Output the [X, Y] coordinate of the center of the cell containing the given text.  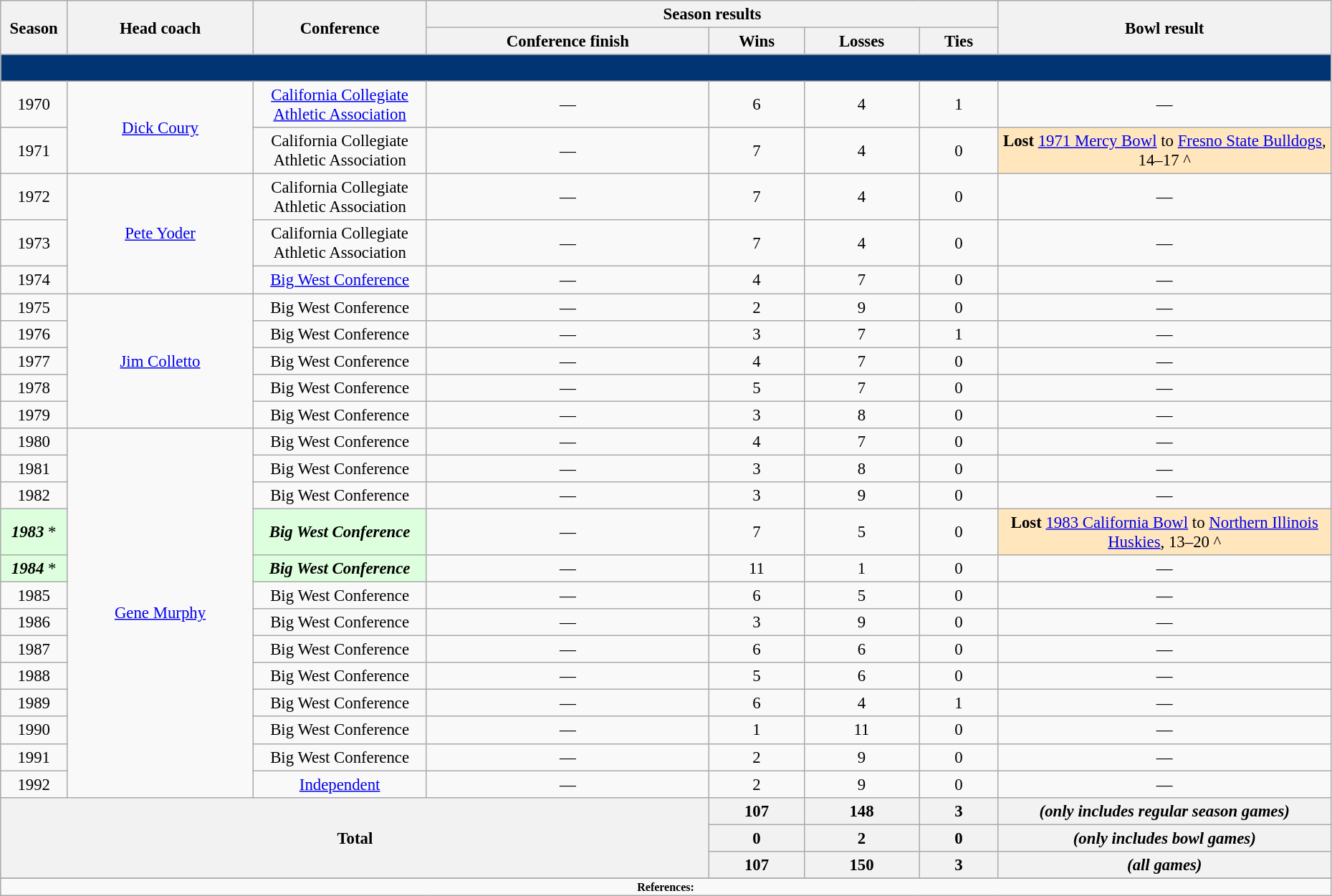
1972 [34, 198]
Ties [959, 42]
1976 [34, 334]
1990 [34, 731]
1981 [34, 468]
(all games) [1164, 865]
1970 [34, 105]
1985 [34, 596]
1992 [34, 784]
1977 [34, 361]
Total [355, 838]
1987 [34, 650]
1971 [34, 150]
Cal State Fullerton Titans [666, 68]
(only includes bowl games) [1164, 838]
Dick Coury [160, 127]
1982 [34, 496]
Lost 1971 Mercy Bowl to Fresno State Bulldogs, 14–17 ^ [1164, 150]
1979 [34, 415]
Independent [340, 784]
Pete Yoder [160, 233]
1984 * [34, 569]
Head coach [160, 27]
Conference [340, 27]
148 [861, 811]
150 [861, 865]
Gene Murphy [160, 613]
Season [34, 27]
1974 [34, 280]
(only includes regular season games) [1164, 811]
1989 [34, 703]
1980 [34, 442]
Bowl result [1164, 27]
References: [666, 887]
1986 [34, 622]
1975 [34, 307]
Jim Colletto [160, 361]
Season results [712, 14]
1983 * [34, 531]
Losses [861, 42]
Lost 1983 California Bowl to Northern Illinois Huskies, 13–20 ^ [1164, 531]
1973 [34, 244]
1988 [34, 676]
Conference finish [567, 42]
1978 [34, 387]
Wins [757, 42]
1991 [34, 757]
